Locate the cell with the specified text and output its (X, Y) center coordinate. 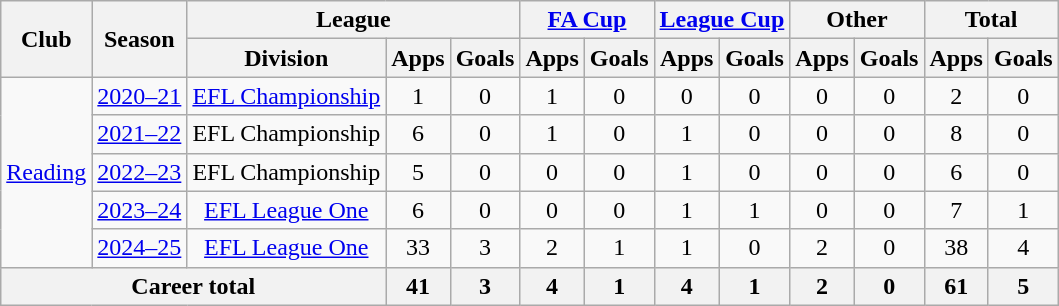
2024–25 (140, 248)
Club (46, 39)
League (354, 20)
2021–22 (140, 134)
League Cup (722, 20)
38 (956, 248)
41 (418, 286)
Reading (46, 172)
8 (956, 134)
Other (857, 20)
33 (418, 248)
2020–21 (140, 96)
FA Cup (587, 20)
2022–23 (140, 172)
Total (991, 20)
Division (286, 58)
61 (956, 286)
Season (140, 39)
7 (956, 210)
2023–24 (140, 210)
Career total (194, 286)
